Detect which cell encompasses the target text, then output its [X, Y] center coordinate. 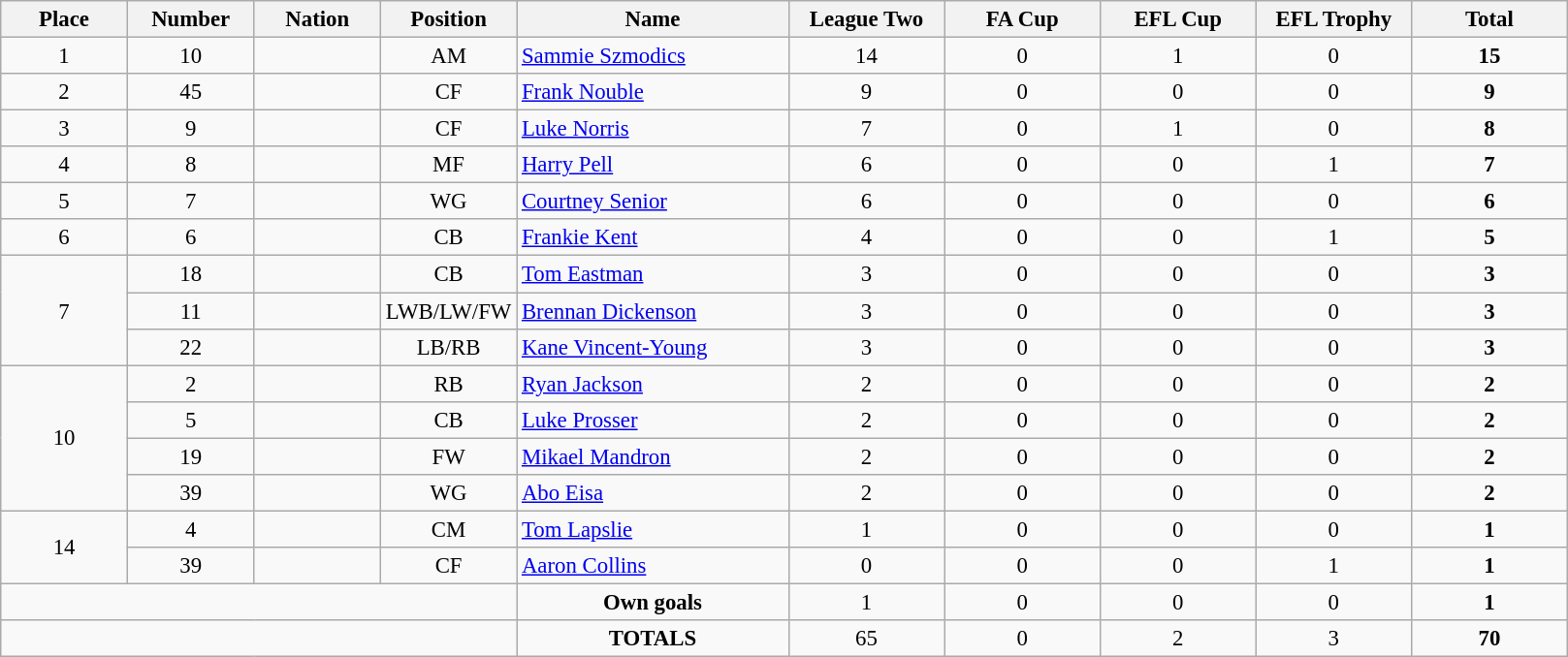
45 [190, 92]
Own goals [654, 602]
19 [190, 456]
Courtney Senior [654, 202]
Sammie Szmodics [654, 56]
Tom Eastman [654, 274]
EFL Trophy [1334, 19]
Frank Nouble [654, 92]
Frankie Kent [654, 237]
Brennan Dickenson [654, 311]
League Two [867, 19]
Luke Norris [654, 129]
LB/RB [449, 347]
Mikael Mandron [654, 456]
65 [867, 639]
EFL Cup [1177, 19]
RB [449, 384]
TOTALS [654, 639]
Position [449, 19]
Luke Prosser [654, 420]
70 [1489, 639]
Abo Eisa [654, 493]
18 [190, 274]
Number [190, 19]
Ryan Jackson [654, 384]
Tom Lapslie [654, 529]
FA Cup [1022, 19]
Kane Vincent-Young [654, 347]
Nation [318, 19]
Total [1489, 19]
FW [449, 456]
Aaron Collins [654, 566]
22 [190, 347]
Name [654, 19]
15 [1489, 56]
Harry Pell [654, 165]
Place [64, 19]
MF [449, 165]
LWB/LW/FW [449, 311]
AM [449, 56]
11 [190, 311]
CM [449, 529]
